Capture the cell that displays the provided text and extract its [X, Y] central coordinate. 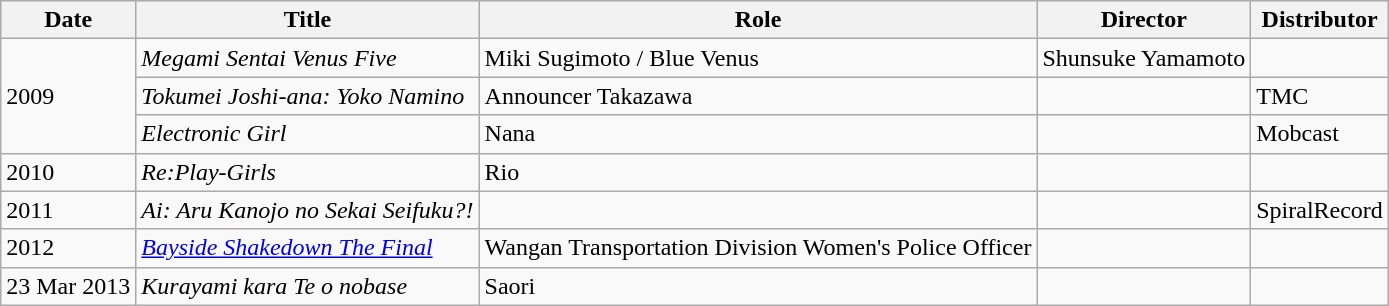
Miki Sugimoto / Blue Venus [758, 58]
Nana [758, 134]
Title [308, 20]
2009 [68, 96]
Tokumei Joshi-ana: Yoko Namino [308, 96]
TMC [1320, 96]
Date [68, 20]
Megami Sentai Venus Five [308, 58]
Re:Play-Girls [308, 172]
Role [758, 20]
Shunsuke Yamamoto [1144, 58]
2012 [68, 248]
23 Mar 2013 [68, 286]
Director [1144, 20]
Announcer Takazawa [758, 96]
Mobcast [1320, 134]
Electronic Girl [308, 134]
Distributor [1320, 20]
2010 [68, 172]
Kurayami kara Te o nobase [308, 286]
SpiralRecord [1320, 210]
Rio [758, 172]
2011 [68, 210]
Bayside Shakedown The Final [308, 248]
Wangan Transportation Division Women's Police Officer [758, 248]
Ai: Aru Kanojo no Sekai Seifuku?! [308, 210]
Saori [758, 286]
